Output the (X, Y) coordinate of the center of the cell containing the given text.  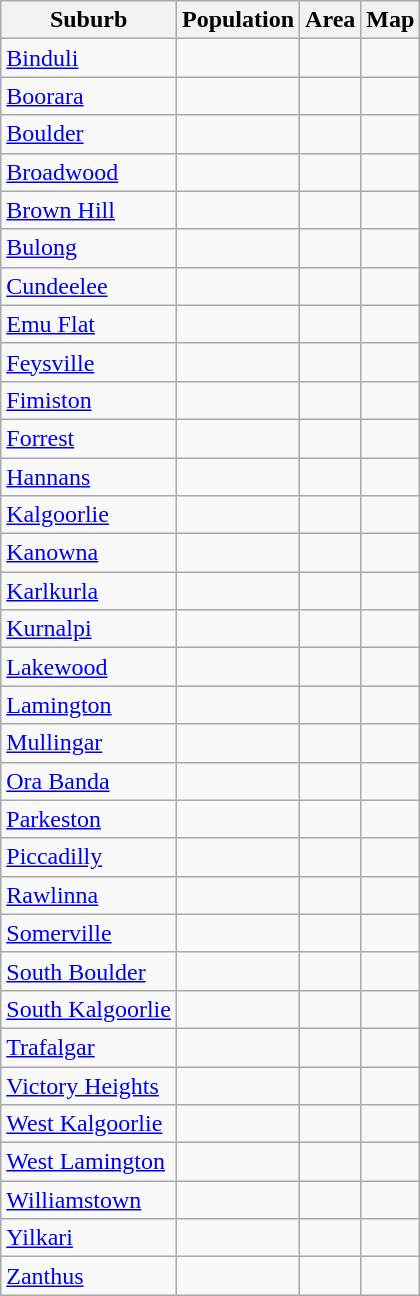
Rawlinna (89, 895)
Hannans (89, 477)
Area (330, 20)
Forrest (89, 438)
South Kalgoorlie (89, 1009)
Somerville (89, 933)
Victory Heights (89, 1085)
Lamington (89, 705)
Kurnalpi (89, 629)
Piccadilly (89, 857)
Zanthus (89, 1276)
Lakewood (89, 667)
West Lamington (89, 1162)
Emu Flat (89, 324)
Binduli (89, 58)
Kanowna (89, 553)
Ora Banda (89, 781)
Trafalgar (89, 1047)
Cundeelee (89, 286)
Bulong (89, 248)
Williamstown (89, 1200)
Kalgoorlie (89, 515)
Map (390, 20)
Broadwood (89, 172)
Feysville (89, 362)
Suburb (89, 20)
Fimiston (89, 400)
Brown Hill (89, 210)
Mullingar (89, 743)
Population (238, 20)
Boorara (89, 96)
South Boulder (89, 971)
Yilkari (89, 1238)
Boulder (89, 134)
West Kalgoorlie (89, 1124)
Karlkurla (89, 591)
Parkeston (89, 819)
